Provide the (x, y) coordinate of the cell's center where the given text is located.  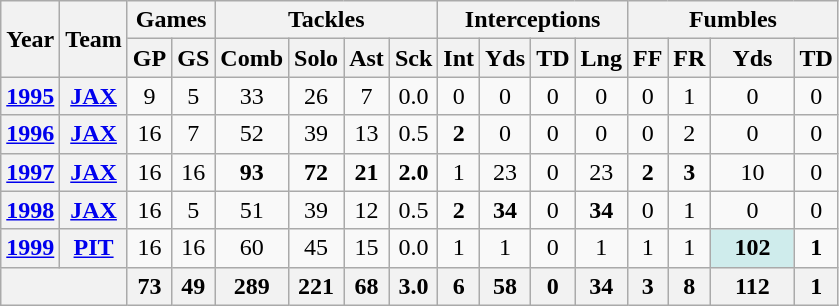
1999 (30, 248)
102 (752, 248)
21 (367, 172)
2.0 (413, 172)
1997 (30, 172)
Ast (367, 58)
58 (506, 286)
112 (752, 286)
45 (316, 248)
13 (367, 134)
Int (459, 58)
73 (149, 286)
33 (252, 96)
Games (170, 20)
72 (316, 172)
49 (194, 286)
Tackles (326, 20)
Interceptions (533, 20)
221 (316, 286)
FF (647, 58)
93 (252, 172)
Year (30, 39)
10 (752, 172)
52 (252, 134)
1998 (30, 210)
9 (149, 96)
Sck (413, 58)
Lng (601, 58)
15 (367, 248)
3.0 (413, 286)
60 (252, 248)
Fumbles (732, 20)
68 (367, 286)
GS (194, 58)
PIT (94, 248)
Comb (252, 58)
6 (459, 286)
289 (252, 286)
12 (367, 210)
1996 (30, 134)
Solo (316, 58)
26 (316, 96)
8 (690, 286)
FR (690, 58)
1995 (30, 96)
51 (252, 210)
GP (149, 58)
Team (94, 39)
